Scan for the cell matching the given text and deliver its (X, Y) coordinate at center. 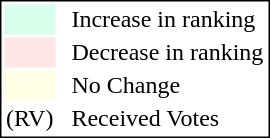
Decrease in ranking (168, 53)
No Change (168, 85)
Increase in ranking (168, 19)
Received Votes (168, 119)
(RV) (29, 119)
